Locate the cell with the specified text and output its (X, Y) center coordinate. 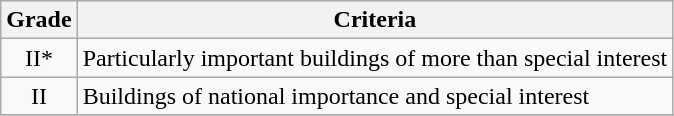
II (39, 96)
Criteria (375, 20)
Grade (39, 20)
II* (39, 58)
Buildings of national importance and special interest (375, 96)
Particularly important buildings of more than special interest (375, 58)
